Identify which cell holds the provided text, then report its [x, y] central coordinate. 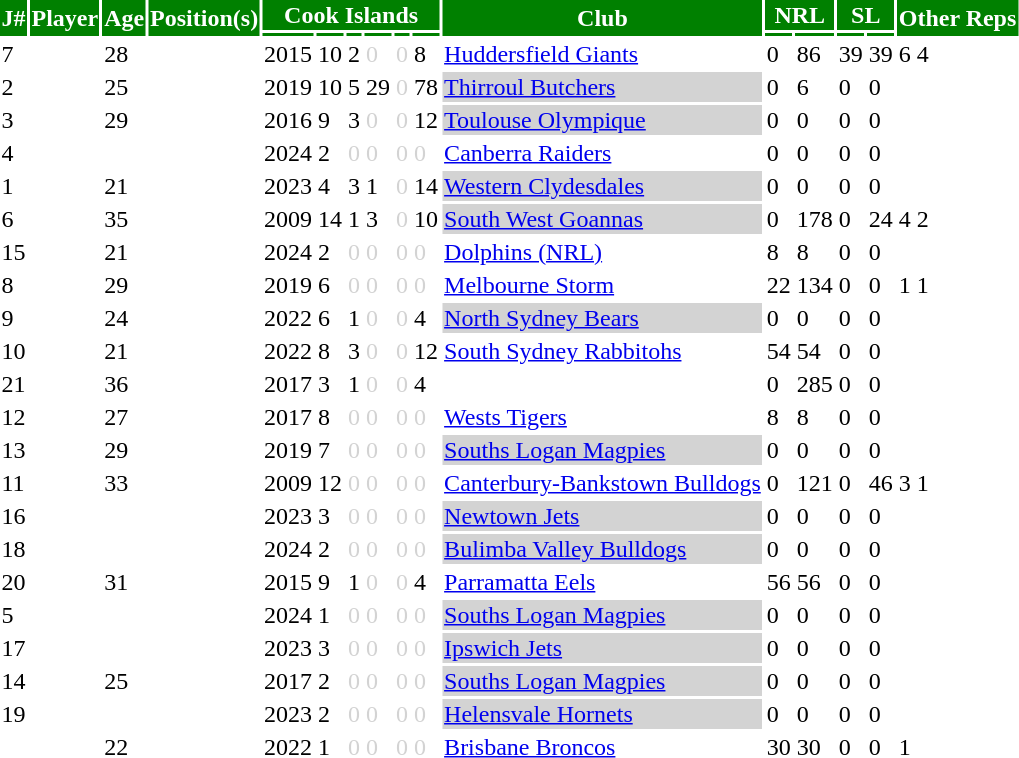
3 1 [958, 483]
Huddersfield Giants [603, 54]
13 [14, 450]
Newtown Jets [603, 516]
17 [14, 648]
Melbourne Storm [603, 285]
Bulimba Valley Bulldogs [603, 549]
NRL [800, 15]
Parramatta Eels [603, 582]
121 [814, 483]
134 [814, 285]
North Sydney Bears [603, 318]
78 [426, 87]
Wests Tigers [603, 417]
27 [124, 417]
18 [14, 549]
178 [814, 219]
South Sydney Rabbitohs [603, 351]
Toulouse Olympique [603, 120]
4 2 [958, 219]
35 [124, 219]
Helensvale Hornets [603, 714]
6 4 [958, 54]
Club [603, 18]
SL [866, 15]
28 [124, 54]
Other Reps [958, 18]
33 [124, 483]
Thirroul Butchers [603, 87]
J# [14, 18]
South West Goannas [603, 219]
46 [880, 483]
Western Clydesdales [603, 186]
Cook Islands [352, 15]
1 1 [958, 285]
22 [778, 285]
11 [14, 483]
31 [124, 582]
19 [14, 714]
Canberra Raiders [603, 153]
Canterbury-Bankstown Bulldogs [603, 483]
16 [14, 516]
Ipswich Jets [603, 648]
Age [124, 18]
20 [14, 582]
Position(s) [204, 18]
15 [14, 252]
36 [124, 384]
Dolphins (NRL) [603, 252]
Player [65, 18]
285 [814, 384]
86 [814, 54]
2016 [288, 120]
